Locate the cell with the specified text and output its (x, y) center coordinate. 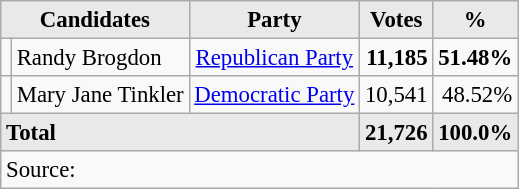
Party (274, 20)
Republican Party (274, 58)
Source: (260, 170)
21,726 (396, 133)
10,541 (396, 95)
100.0% (476, 133)
Candidates (95, 20)
Votes (396, 20)
48.52% (476, 95)
Democratic Party (274, 95)
% (476, 20)
11,185 (396, 58)
51.48% (476, 58)
Randy Brogdon (100, 58)
Total (180, 133)
Mary Jane Tinkler (100, 95)
